Detect which cell encompasses the target text, then output its [x, y] center coordinate. 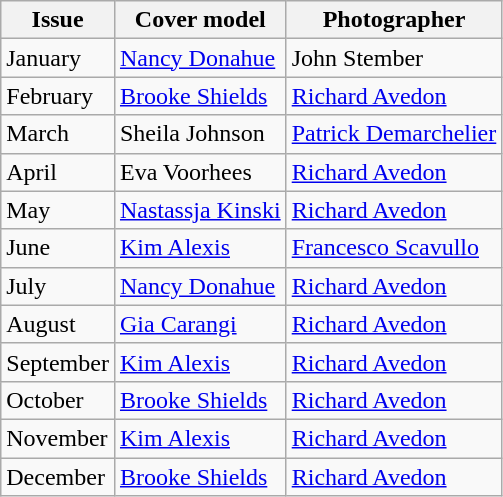
May [58, 210]
November [58, 438]
January [58, 58]
Cover model [200, 20]
Patrick Demarchelier [394, 134]
Sheila Johnson [200, 134]
Gia Carangi [200, 324]
Nastassja Kinski [200, 210]
Issue [58, 20]
Eva Voorhees [200, 172]
March [58, 134]
October [58, 400]
Photographer [394, 20]
September [58, 362]
July [58, 286]
April [58, 172]
August [58, 324]
June [58, 248]
Francesco Scavullo [394, 248]
John Stember [394, 58]
February [58, 96]
December [58, 477]
